Search for the cell housing the specified text and yield its [x, y] center coordinate. 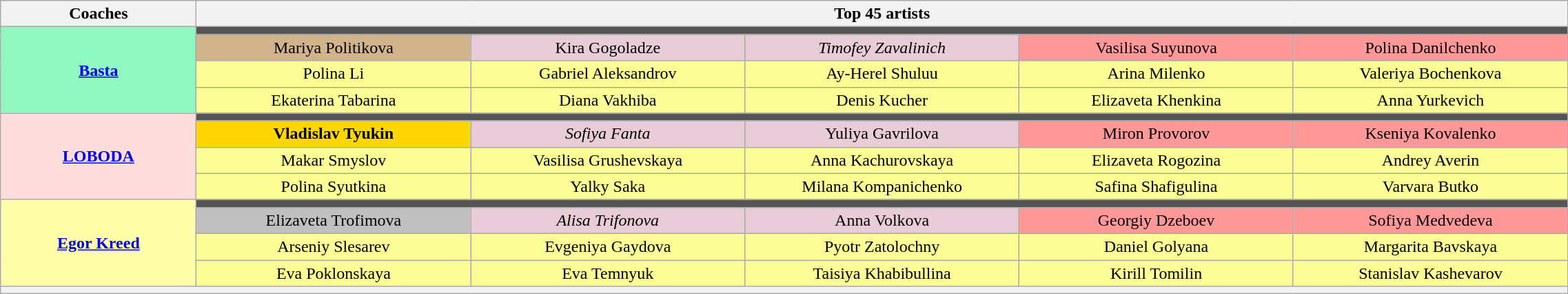
Anna Volkova [882, 220]
Denis Kucher [882, 100]
Polina Danilchenko [1430, 48]
Timofey Zavalinich [882, 48]
Polina Syutkina [334, 186]
Diana Vakhiba [608, 100]
Vasilisa Suyunova [1157, 48]
Elizaveta Khenkina [1157, 100]
Elizaveta Trofimova [334, 220]
Alisa Trifonova [608, 220]
Yalky Saka [608, 186]
Pyotr Zatolochny [882, 246]
Makar Smyslov [334, 160]
Margarita Bavskaya [1430, 246]
Mariya Politikova [334, 48]
Andrey Averin [1430, 160]
Varvara Butko [1430, 186]
Polina Li [334, 74]
Eva Temnyuk [608, 273]
Coaches [99, 14]
Eva Poklonskaya [334, 273]
Ay-Herel Shuluu [882, 74]
Top 45 artists [882, 14]
Taisiya Khabibullina [882, 273]
Evgeniya Gaydova [608, 246]
Vladislav Tyukin [334, 134]
Valeriya Bochenkova [1430, 74]
Kseniya Kovalenko [1430, 134]
Stanislav Kashevarov [1430, 273]
Vasilisa Grushevskaya [608, 160]
LOBODA [99, 156]
Ekaterina Tabarina [334, 100]
Kira Gogoladze [608, 48]
Sofiya Medvedeva [1430, 220]
Elizaveta Rogozina [1157, 160]
Daniel Golyana [1157, 246]
Anna Kachurovskaya [882, 160]
Anna Yurkevich [1430, 100]
Arseniy Slesarev [334, 246]
Georgiy Dzeboev [1157, 220]
Arina Milenko [1157, 74]
Sofiya Fanta [608, 134]
Safina Shafigulina [1157, 186]
Basta [99, 70]
Egor Kreed [99, 243]
Kirill Tomilin [1157, 273]
Milana Kompanichenko [882, 186]
Miron Provorov [1157, 134]
Yuliya Gavrilova [882, 134]
Gabriel Aleksandrov [608, 74]
